Return (x, y) of the center of cell containing provided text 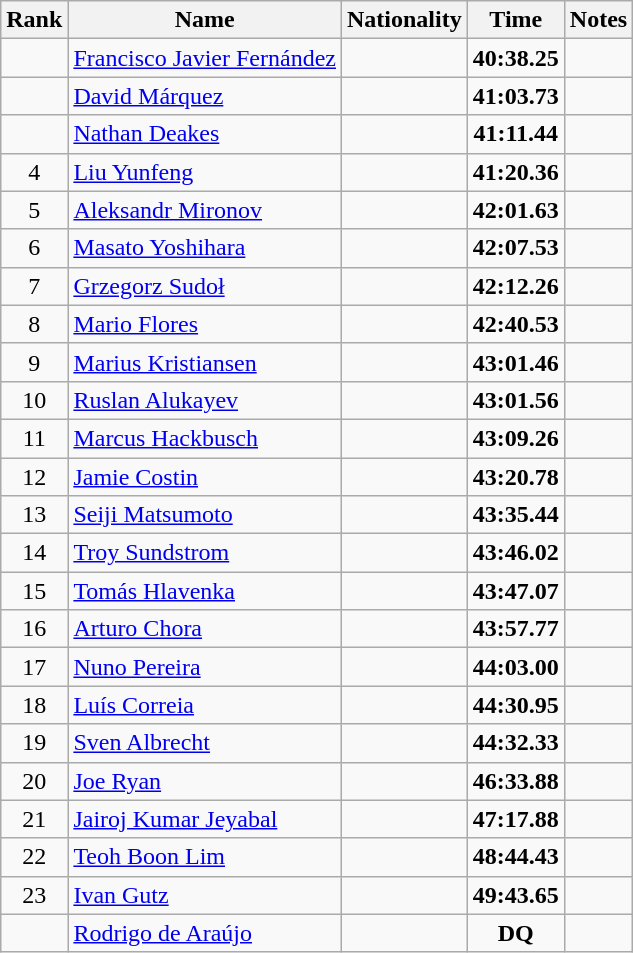
Troy Sundstrom (205, 553)
13 (34, 515)
43:09.26 (516, 438)
Rodrigo de Araújo (205, 933)
Marcus Hackbusch (205, 438)
Liu Yunfeng (205, 172)
Teoh Boon Lim (205, 857)
Mario Flores (205, 324)
14 (34, 553)
Rank (34, 20)
Nationality (404, 20)
Jamie Costin (205, 477)
44:32.33 (516, 743)
9 (34, 362)
8 (34, 324)
42:01.63 (516, 210)
Aleksandr Mironov (205, 210)
Masato Yoshihara (205, 248)
15 (34, 591)
23 (34, 895)
22 (34, 857)
41:20.36 (516, 172)
18 (34, 705)
16 (34, 629)
41:03.73 (516, 96)
40:38.25 (516, 58)
48:44.43 (516, 857)
6 (34, 248)
Seiji Matsumoto (205, 515)
Nathan Deakes (205, 134)
Time (516, 20)
Sven Albrecht (205, 743)
44:03.00 (516, 667)
Ivan Gutz (205, 895)
43:57.77 (516, 629)
43:01.46 (516, 362)
5 (34, 210)
Luís Correia (205, 705)
42:07.53 (516, 248)
David Márquez (205, 96)
Marius Kristiansen (205, 362)
46:33.88 (516, 781)
Ruslan Alukayev (205, 400)
Arturo Chora (205, 629)
41:11.44 (516, 134)
44:30.95 (516, 705)
Name (205, 20)
Joe Ryan (205, 781)
43:35.44 (516, 515)
Nuno Pereira (205, 667)
DQ (516, 933)
47:17.88 (516, 819)
20 (34, 781)
42:12.26 (516, 286)
43:20.78 (516, 477)
7 (34, 286)
Grzegorz Sudoł (205, 286)
21 (34, 819)
Notes (598, 20)
Tomás Hlavenka (205, 591)
19 (34, 743)
43:46.02 (516, 553)
4 (34, 172)
42:40.53 (516, 324)
11 (34, 438)
43:01.56 (516, 400)
Francisco Javier Fernández (205, 58)
12 (34, 477)
10 (34, 400)
Jairoj Kumar Jeyabal (205, 819)
17 (34, 667)
43:47.07 (516, 591)
49:43.65 (516, 895)
